Return the (X, Y) coordinate for the center point of the cell that contains the specified text.  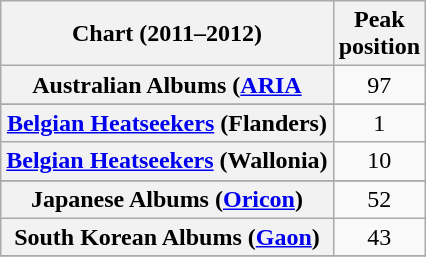
43 (379, 237)
52 (379, 199)
South Korean Albums (Gaon) (167, 237)
Belgian Heatseekers (Flanders) (167, 123)
97 (379, 85)
1 (379, 123)
Australian Albums (ARIA (167, 85)
Japanese Albums (Oricon) (167, 199)
Belgian Heatseekers (Wallonia) (167, 161)
10 (379, 161)
Peakposition (379, 34)
Chart (2011–2012) (167, 34)
